Identify which cell holds the provided text, then report its [X, Y] central coordinate. 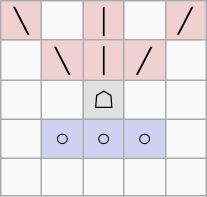
☖ [104, 100]
